Return the (x, y) coordinate for the center point of the cell that contains the specified text.  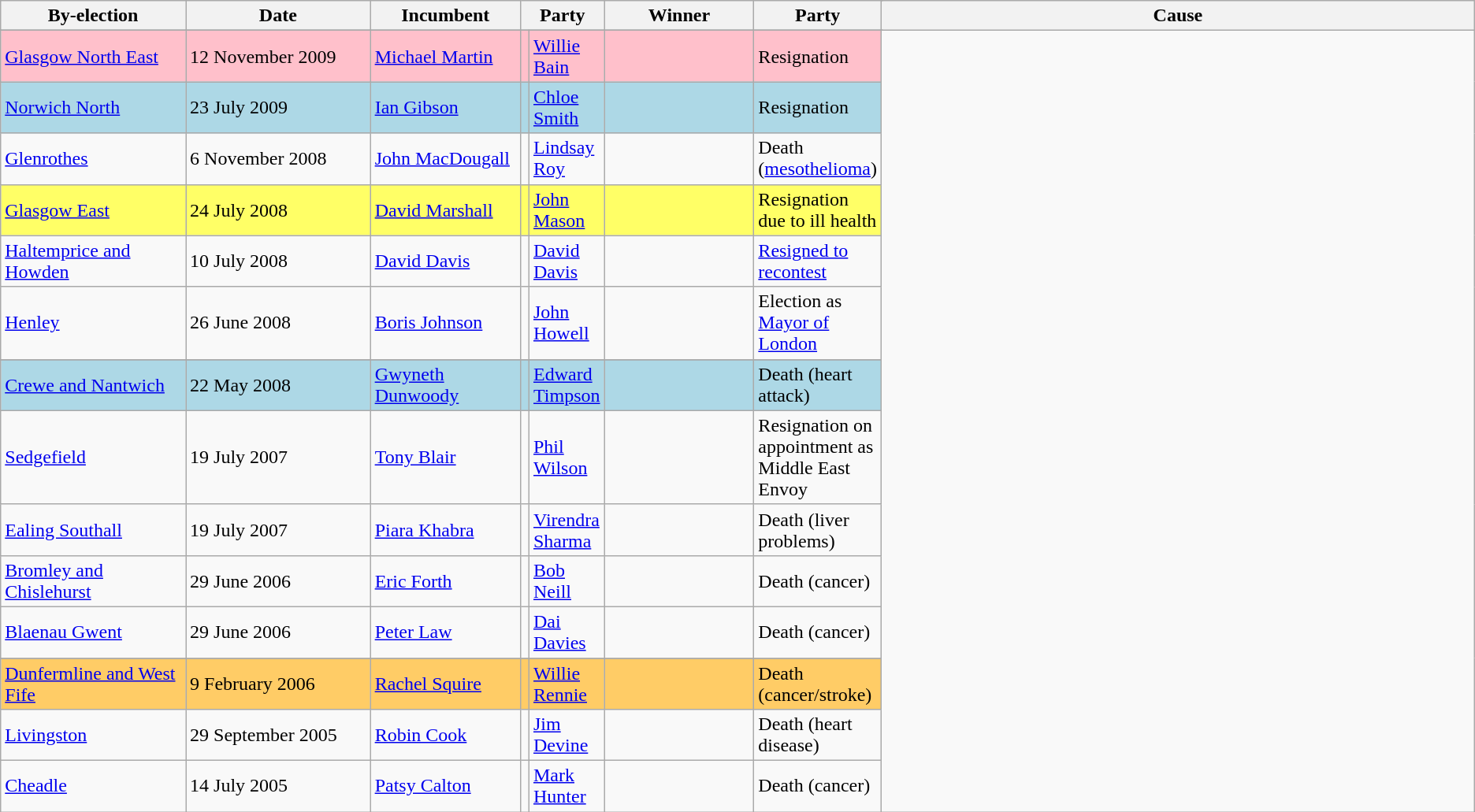
Chloe Smith (567, 107)
Dunfermline and West Fife (93, 684)
Patsy Calton (445, 786)
Edward Timpson (567, 384)
Bromley and Chislehurst (93, 581)
Michael Martin (445, 57)
Eric Forth (445, 581)
Phil Wilson (567, 457)
Ian Gibson (445, 107)
Bob Neill (567, 581)
24 July 2008 (279, 209)
10 July 2008 (279, 261)
Election as Mayor of London (818, 323)
Mark Hunter (567, 786)
Death (heart disease) (818, 736)
By-election (93, 16)
Ealing Southall (93, 529)
Death (mesothelioma) (818, 159)
Glenrothes (93, 159)
Crewe and Nantwich (93, 384)
John Mason (567, 209)
John Howell (567, 323)
Robin Cook (445, 736)
Virendra Sharma (567, 529)
Death (heart attack) (818, 384)
Willie Bain (567, 57)
John MacDougall (445, 159)
Haltemprice and Howden (93, 261)
David Marshall (445, 209)
Jim Devine (567, 736)
Resignation on appointment as Middle East Envoy (818, 457)
12 November 2009 (279, 57)
22 May 2008 (279, 384)
Tony Blair (445, 457)
Death (liver problems) (818, 529)
Resigned to recontest (818, 261)
Lindsay Roy (567, 159)
Incumbent (445, 16)
Cause (1179, 16)
Blaenau Gwent (93, 632)
Death (cancer/stroke) (818, 684)
Winner (679, 16)
6 November 2008 (279, 159)
Rachel Squire (445, 684)
26 June 2008 (279, 323)
Cheadle (93, 786)
Glasgow East (93, 209)
Peter Law (445, 632)
Sedgefield (93, 457)
Date (279, 16)
Livingston (93, 736)
Glasgow North East (93, 57)
Gwyneth Dunwoody (445, 384)
9 February 2006 (279, 684)
23 July 2009 (279, 107)
29 September 2005 (279, 736)
Willie Rennie (567, 684)
Boris Johnson (445, 323)
Henley (93, 323)
14 July 2005 (279, 786)
Resignation due to ill health (818, 209)
Piara Khabra (445, 529)
Dai Davies (567, 632)
Norwich North (93, 107)
